Capture the cell that displays the provided text and extract its (X, Y) central coordinate. 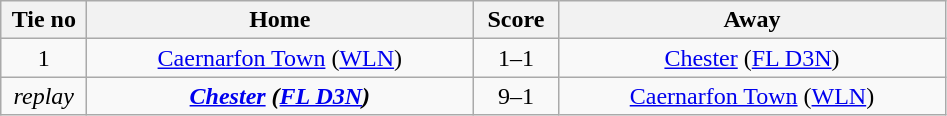
1–1 (516, 58)
Away (752, 20)
1 (44, 58)
Score (516, 20)
Tie no (44, 20)
9–1 (516, 96)
Home (280, 20)
replay (44, 96)
